Identify which cell holds the provided text, then report its (x, y) central coordinate. 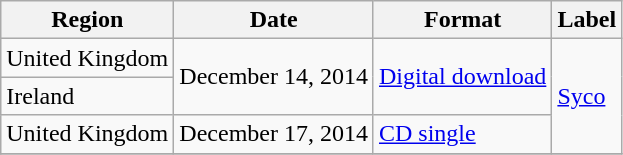
December 17, 2014 (274, 134)
Date (274, 20)
Syco (587, 96)
Format (462, 20)
Region (88, 20)
Ireland (88, 96)
December 14, 2014 (274, 77)
CD single (462, 134)
Label (587, 20)
Digital download (462, 77)
